Return the [X, Y] coordinate for the center point of the cell that contains the specified text.  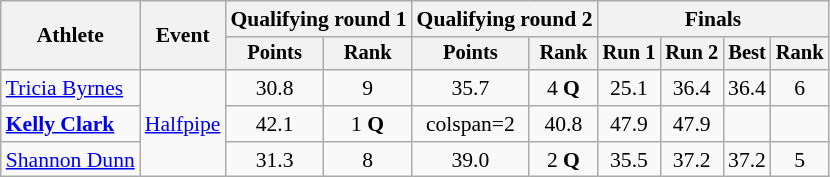
6 [800, 88]
colspan=2 [471, 124]
Qualifying round 2 [505, 19]
1 Q [368, 124]
35.7 [471, 88]
4 Q [563, 88]
Run 2 [692, 54]
Halfpipe [183, 124]
Event [183, 36]
Athlete [70, 36]
Run 1 [630, 54]
Qualifying round 1 [318, 19]
Best [747, 54]
25.1 [630, 88]
30.8 [274, 88]
9 [368, 88]
40.8 [563, 124]
Finals [714, 19]
42.1 [274, 124]
Kelly Clark [70, 124]
Tricia Byrnes [70, 88]
